Scan for the cell matching the given text and deliver its (X, Y) coordinate at center. 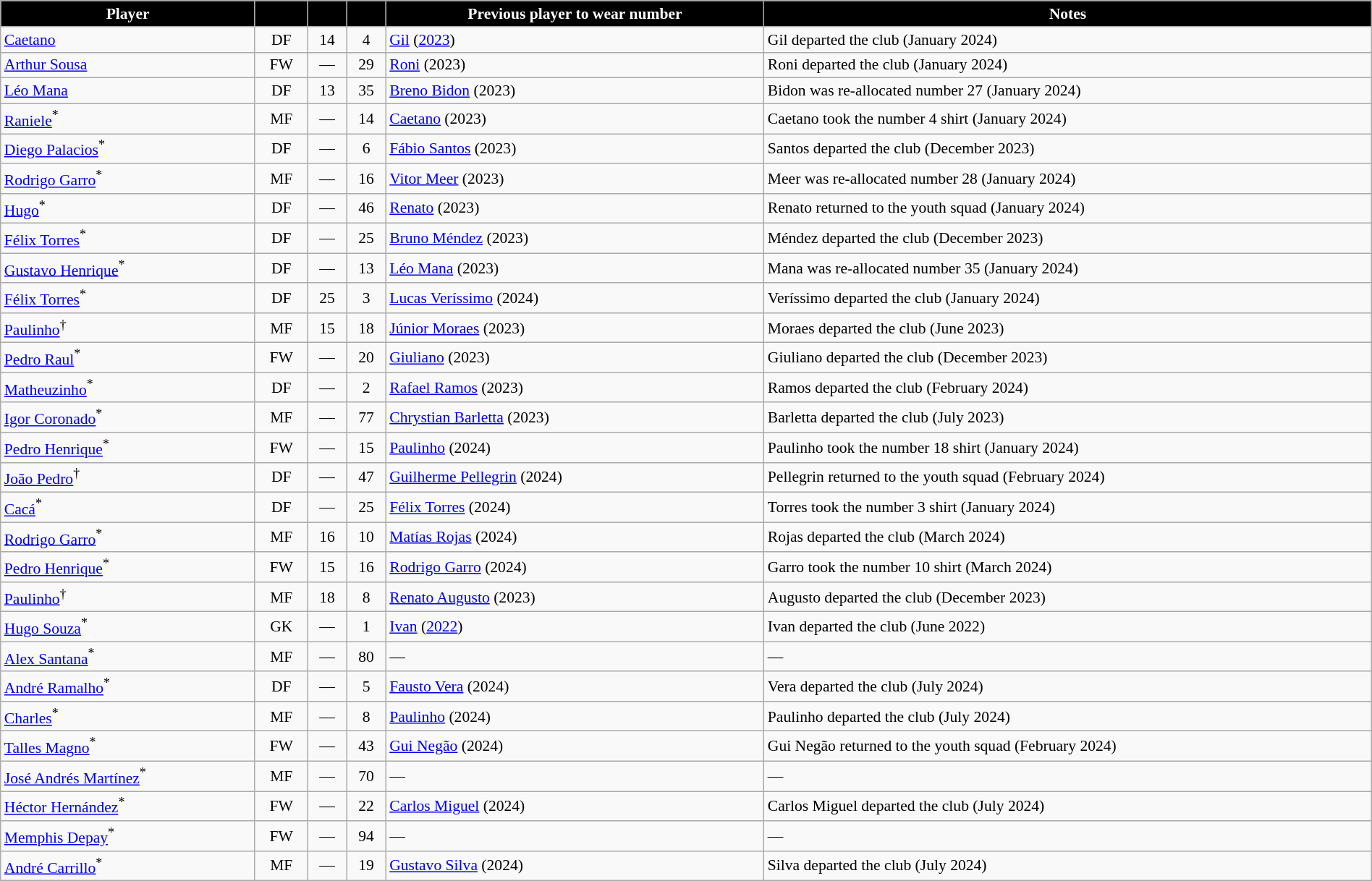
Léo Mana (128, 91)
Silva departed the club (July 2024) (1068, 867)
94 (366, 836)
Fábio Santos (2023) (575, 149)
Félix Torres (2024) (575, 508)
Giuliano departed the club (December 2023) (1068, 357)
46 (366, 208)
Giuliano (2023) (575, 357)
Veríssimo departed the club (January 2024) (1068, 298)
20 (366, 357)
Ramos departed the club (February 2024) (1068, 388)
Diego Palacios* (128, 149)
João Pedro† (128, 477)
Bidon was re-allocated number 27 (January 2024) (1068, 91)
Hugo* (128, 208)
Hugo Souza* (128, 626)
Rojas departed the club (March 2024) (1068, 537)
Renato returned to the youth squad (January 2024) (1068, 208)
Fausto Vera (2024) (575, 687)
Santos departed the club (December 2023) (1068, 149)
Carlos Miguel (2024) (575, 806)
5 (366, 687)
Barletta departed the club (July 2023) (1068, 418)
Roni (2023) (575, 65)
Rafael Ramos (2023) (575, 388)
Gui Negão returned to the youth squad (February 2024) (1068, 746)
Talles Magno* (128, 746)
Augusto departed the club (December 2023) (1068, 597)
70 (366, 777)
Charles* (128, 716)
José Andrés Martínez* (128, 777)
Igor Coronado* (128, 418)
Méndez departed the club (December 2023) (1068, 239)
Héctor Hernández* (128, 806)
Gustavo Henrique* (128, 268)
3 (366, 298)
Gustavo Silva (2024) (575, 867)
Chrystian Barletta (2023) (575, 418)
Caetano took the number 4 shirt (January 2024) (1068, 119)
Cacá* (128, 508)
Ivan (2022) (575, 626)
Caetano (2023) (575, 119)
Vera departed the club (July 2024) (1068, 687)
Breno Bidon (2023) (575, 91)
Torres took the number 3 shirt (January 2024) (1068, 508)
47 (366, 477)
Ivan departed the club (June 2022) (1068, 626)
Pellegrin returned to the youth squad (February 2024) (1068, 477)
Arthur Sousa (128, 65)
Lucas Veríssimo (2024) (575, 298)
10 (366, 537)
Roni departed the club (January 2024) (1068, 65)
Paulinho departed the club (July 2024) (1068, 716)
1 (366, 626)
4 (366, 40)
Bruno Méndez (2023) (575, 239)
2 (366, 388)
22 (366, 806)
6 (366, 149)
André Carrillo* (128, 867)
Memphis Depay* (128, 836)
29 (366, 65)
Gil departed the club (January 2024) (1068, 40)
GK (281, 626)
Moraes departed the club (June 2023) (1068, 328)
Júnior Moraes (2023) (575, 328)
Player (128, 14)
35 (366, 91)
43 (366, 746)
Caetano (128, 40)
Léo Mana (2023) (575, 268)
Previous player to wear number (575, 14)
Gui Negão (2024) (575, 746)
Carlos Miguel departed the club (July 2024) (1068, 806)
19 (366, 867)
Paulinho took the number 18 shirt (January 2024) (1068, 447)
77 (366, 418)
Alex Santana* (128, 657)
80 (366, 657)
Gil (2023) (575, 40)
Garro took the number 10 shirt (March 2024) (1068, 567)
Matías Rojas (2024) (575, 537)
Notes (1068, 14)
Matheuzinho* (128, 388)
Guilherme Pellegrin (2024) (575, 477)
Renato (2023) (575, 208)
Rodrigo Garro (2024) (575, 567)
Mana was re-allocated number 35 (January 2024) (1068, 268)
Vitor Meer (2023) (575, 178)
Meer was re-allocated number 28 (January 2024) (1068, 178)
Pedro Raul* (128, 357)
Renato Augusto (2023) (575, 597)
Raniele* (128, 119)
André Ramalho* (128, 687)
